Detect which cell encompasses the target text, then output its [X, Y] center coordinate. 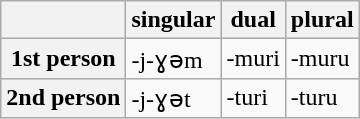
plural [322, 20]
-muri [253, 59]
dual [253, 20]
-turi [253, 98]
-turu [322, 98]
-j-ɣət [174, 98]
-muru [322, 59]
singular [174, 20]
2nd person [64, 98]
-j-ɣəm [174, 59]
1st person [64, 59]
